Capture the cell that displays the provided text and extract its [x, y] central coordinate. 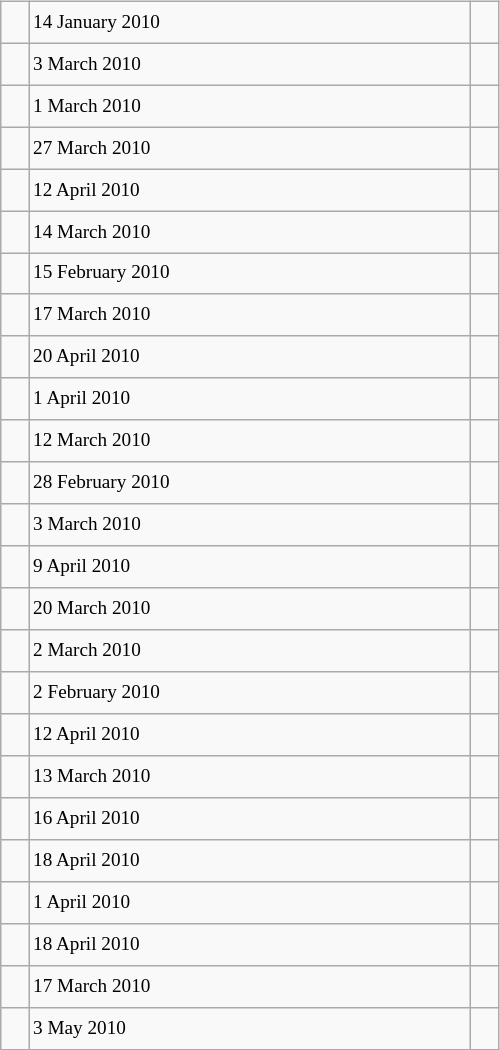
13 March 2010 [249, 777]
14 March 2010 [249, 232]
1 March 2010 [249, 106]
27 March 2010 [249, 148]
2 March 2010 [249, 651]
9 April 2010 [249, 567]
20 April 2010 [249, 357]
16 April 2010 [249, 819]
28 February 2010 [249, 483]
14 January 2010 [249, 22]
15 February 2010 [249, 274]
20 March 2010 [249, 609]
3 May 2010 [249, 1028]
2 February 2010 [249, 693]
12 March 2010 [249, 441]
